Locate the cell with the specified text and output its [X, Y] center coordinate. 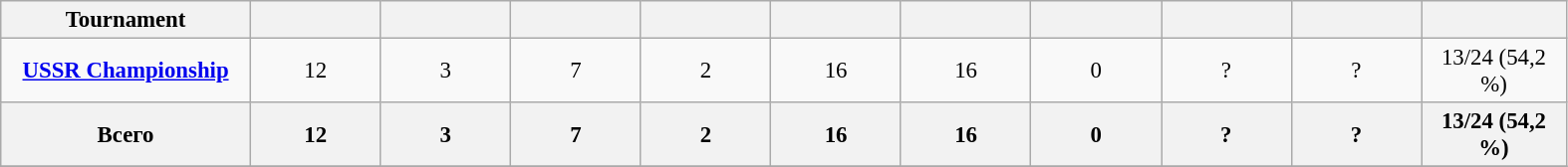
Tournament [126, 20]
USSR Championship [126, 72]
Всего [126, 135]
